Pinpoint the cell where the given text exists, returning its [X, Y] midpoint coordinate. 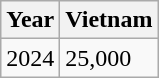
2024 [30, 58]
Year [30, 20]
Vietnam [109, 20]
25,000 [109, 58]
